Capture the cell that displays the provided text and extract its (X, Y) central coordinate. 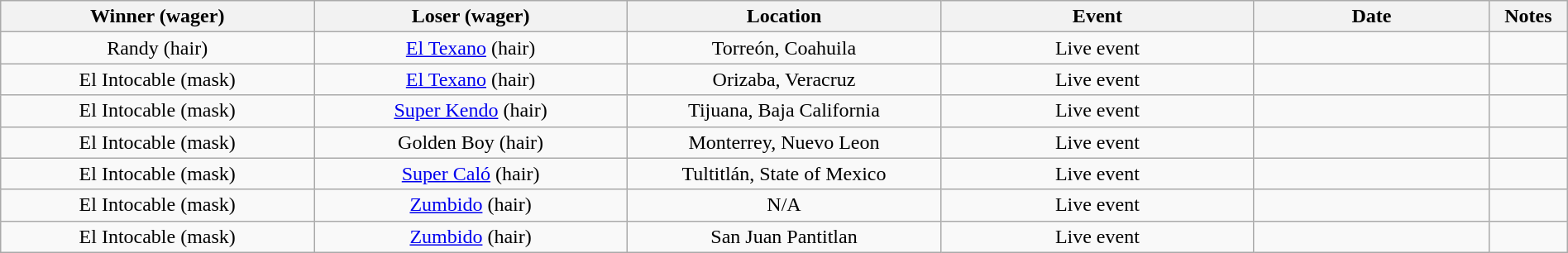
Date (1371, 17)
San Juan Pantitlan (784, 236)
Golden Boy (hair) (471, 142)
Super Kendo (hair) (471, 111)
Super Caló (hair) (471, 174)
Orizaba, Veracruz (784, 79)
Location (784, 17)
Notes (1528, 17)
Event (1097, 17)
N/A (784, 205)
Tijuana, Baja California (784, 111)
Randy (hair) (157, 48)
Monterrey, Nuevo Leon (784, 142)
Winner (wager) (157, 17)
Torreón, Coahuila (784, 48)
Tultitlán, State of Mexico (784, 174)
Loser (wager) (471, 17)
